Output the (X, Y) coordinate of the center of the cell containing the given text.  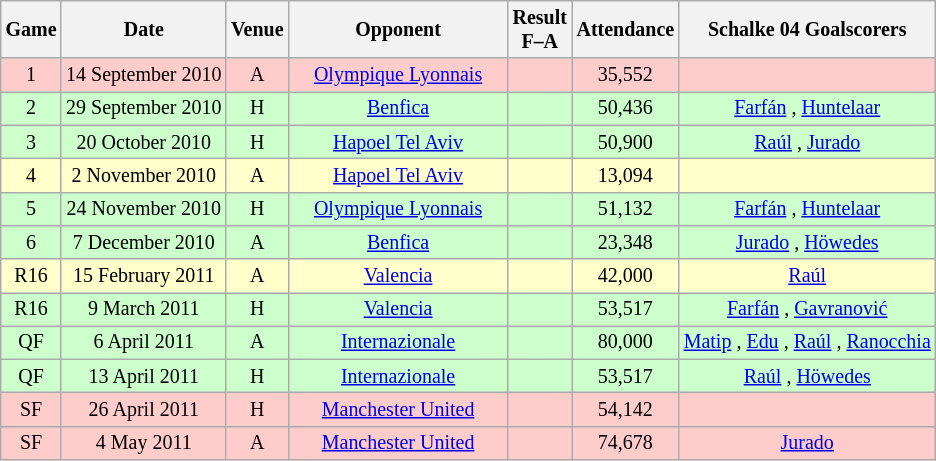
13,094 (626, 176)
26 April 2011 (144, 410)
Schalke 04 Goalscorers (808, 30)
2 (32, 108)
Attendance (626, 30)
50,436 (626, 108)
4 (32, 176)
Farfán , Gavranović (808, 310)
5 (32, 208)
6 April 2011 (144, 342)
2 November 2010 (144, 176)
Opponent (398, 30)
Matip , Edu , Raúl , Ranocchia (808, 342)
23,348 (626, 242)
Raúl , Höwedes (808, 376)
35,552 (626, 76)
20 October 2010 (144, 142)
9 March 2011 (144, 310)
Jurado (808, 444)
7 December 2010 (144, 242)
4 May 2011 (144, 444)
1 (32, 76)
15 February 2011 (144, 276)
80,000 (626, 342)
Date (144, 30)
6 (32, 242)
ResultF–A (540, 30)
Venue (257, 30)
3 (32, 142)
42,000 (626, 276)
14 September 2010 (144, 76)
Jurado , Höwedes (808, 242)
74,678 (626, 444)
Game (32, 30)
29 September 2010 (144, 108)
51,132 (626, 208)
50,900 (626, 142)
54,142 (626, 410)
24 November 2010 (144, 208)
Raúl , Jurado (808, 142)
Raúl (808, 276)
13 April 2011 (144, 376)
